Pinpoint the cell where the given text exists, returning its (x, y) midpoint coordinate. 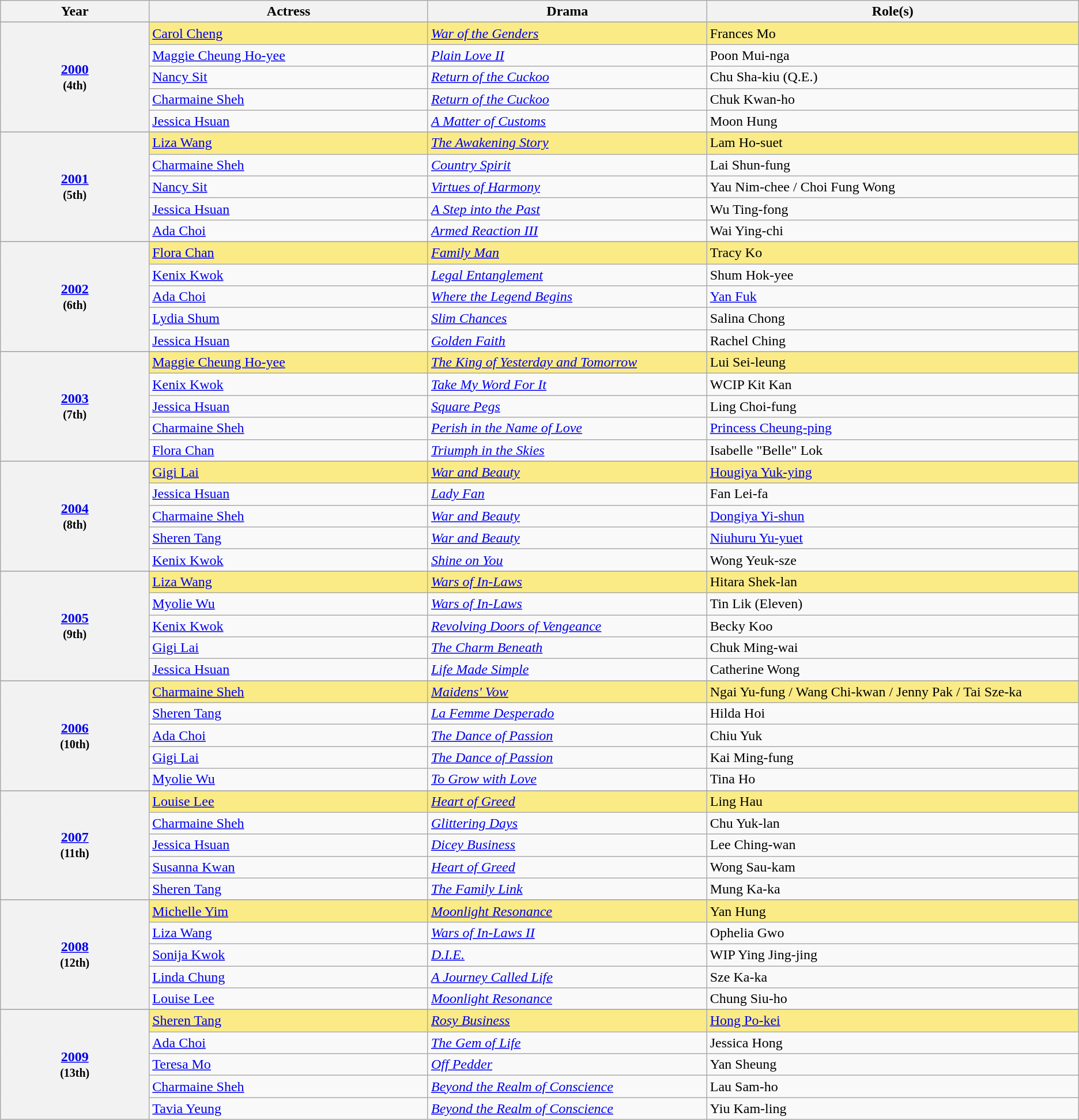
Fan Lei-fa (892, 494)
Lam Ho-suet (892, 143)
2000(4th) (75, 77)
Frances Mo (892, 33)
2009(13th) (75, 1065)
Wars of In-Laws II (567, 933)
La Femme Desperado (567, 714)
Yiu Kam-ling (892, 1108)
Yau Nim-chee / Choi Fung Wong (892, 187)
Sze Ka-ka (892, 977)
2003(7th) (75, 406)
The Gem of Life (567, 1043)
D.I.E. (567, 955)
Lai Shun-fung (892, 165)
Wong Sau-kam (892, 867)
Niuhuru Yu-yuet (892, 538)
Ling Hau (892, 801)
2008(12th) (75, 955)
Jessica Hong (892, 1043)
Mung Ka-ka (892, 889)
A Matter of Customs (567, 121)
Golden Faith (567, 341)
Take My Word For It (567, 384)
Life Made Simple (567, 670)
Role(s) (892, 12)
Poon Mui-nga (892, 55)
A Journey Called Life (567, 977)
A Step into the Past (567, 209)
The Awakening Story (567, 143)
Country Spirit (567, 165)
Glittering Days (567, 823)
Virtues of Harmony (567, 187)
Tracy Ko (892, 252)
Plain Love II (567, 55)
Carol Cheng (289, 33)
Year (75, 12)
The Family Link (567, 889)
Lee Ching-wan (892, 845)
Catherine Wong (892, 670)
Triumph in the Skies (567, 450)
Slim Chances (567, 319)
Chung Siu-ho (892, 999)
2001(5th) (75, 187)
Wong Yeuk-sze (892, 560)
Yan Hung (892, 911)
Rachel Ching (892, 341)
Shum Hok-yee (892, 275)
2007(11th) (75, 845)
The King of Yesterday and Tomorrow (567, 363)
Hilda Hoi (892, 714)
Sonija Kwok (289, 955)
Drama (567, 12)
Hougiya Yuk-ying (892, 472)
Princess Cheung-ping (892, 428)
Yan Sheung (892, 1065)
Ngai Yu-fung / Wang Chi-kwan / Jenny Pak / Tai Sze-ka (892, 692)
2005(9th) (75, 625)
Wai Ying-chi (892, 231)
2002(6th) (75, 296)
Actress (289, 12)
WCIP Kit Kan (892, 384)
Legal Entanglement (567, 275)
Chu Yuk-lan (892, 823)
Dicey Business (567, 845)
Ophelia Gwo (892, 933)
Yan Fuk (892, 297)
Square Pegs (567, 406)
WIP Ying Jing-jing (892, 955)
Linda Chung (289, 977)
Chuk Kwan-ho (892, 99)
Lydia Shum (289, 319)
Where the Legend Begins (567, 297)
Tina Ho (892, 779)
The Charm Beneath (567, 648)
Ling Choi-fung (892, 406)
Hong Po-kei (892, 1021)
War of the Genders (567, 33)
Kai Ming-fung (892, 757)
Salina Chong (892, 319)
Isabelle "Belle" Lok (892, 450)
Tavia Yeung (289, 1108)
Maidens' Vow (567, 692)
Revolving Doors of Vengeance (567, 625)
Wu Ting-fong (892, 209)
Lady Fan (567, 494)
2006 (10th) (75, 736)
Becky Koo (892, 625)
Teresa Mo (289, 1065)
Chiu Yuk (892, 736)
Lau Sam-ho (892, 1087)
Family Man (567, 252)
Armed Reaction III (567, 231)
Perish in the Name of Love (567, 428)
To Grow with Love (567, 779)
Chu Sha-kiu (Q.E.) (892, 77)
Moon Hung (892, 121)
Lui Sei-leung (892, 363)
Michelle Yim (289, 911)
Shine on You (567, 560)
Susanna Kwan (289, 867)
2004(8th) (75, 516)
Tin Lik (Eleven) (892, 604)
Dongiya Yi-shun (892, 516)
Rosy Business (567, 1021)
Hitara Shek-lan (892, 582)
Off Pedder (567, 1065)
Chuk Ming-wai (892, 648)
